Detect which cell encompasses the target text, then output its [X, Y] center coordinate. 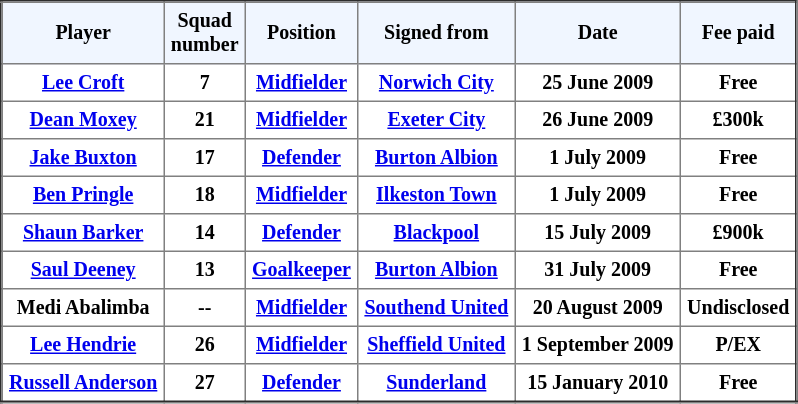
13 [204, 270]
Jake Buxton [84, 158]
26 [204, 345]
Goalkeeper [301, 270]
Medi Abalimba [84, 308]
Saul Deeney [84, 270]
£900k [738, 233]
Date [598, 33]
Lee Croft [84, 83]
Southend United [436, 308]
P/EX [738, 345]
27 [204, 383]
Russell Anderson [84, 383]
14 [204, 233]
Blackpool [436, 233]
£300k [738, 120]
18 [204, 195]
Dean Moxey [84, 120]
20 August 2009 [598, 308]
26 June 2009 [598, 120]
Squadnumber [204, 33]
Player [84, 33]
Exeter City [436, 120]
25 June 2009 [598, 83]
1 September 2009 [598, 345]
Lee Hendrie [84, 345]
Ilkeston Town [436, 195]
Sunderland [436, 383]
Shaun Barker [84, 233]
Norwich City [436, 83]
-- [204, 308]
Sheffield United [436, 345]
Fee paid [738, 33]
7 [204, 83]
Position [301, 33]
21 [204, 120]
17 [204, 158]
Undisclosed [738, 308]
Signed from [436, 33]
Ben Pringle [84, 195]
15 July 2009 [598, 233]
31 July 2009 [598, 270]
15 January 2010 [598, 383]
